From the cell containing the given text, extract its center point as [X, Y] coordinate. 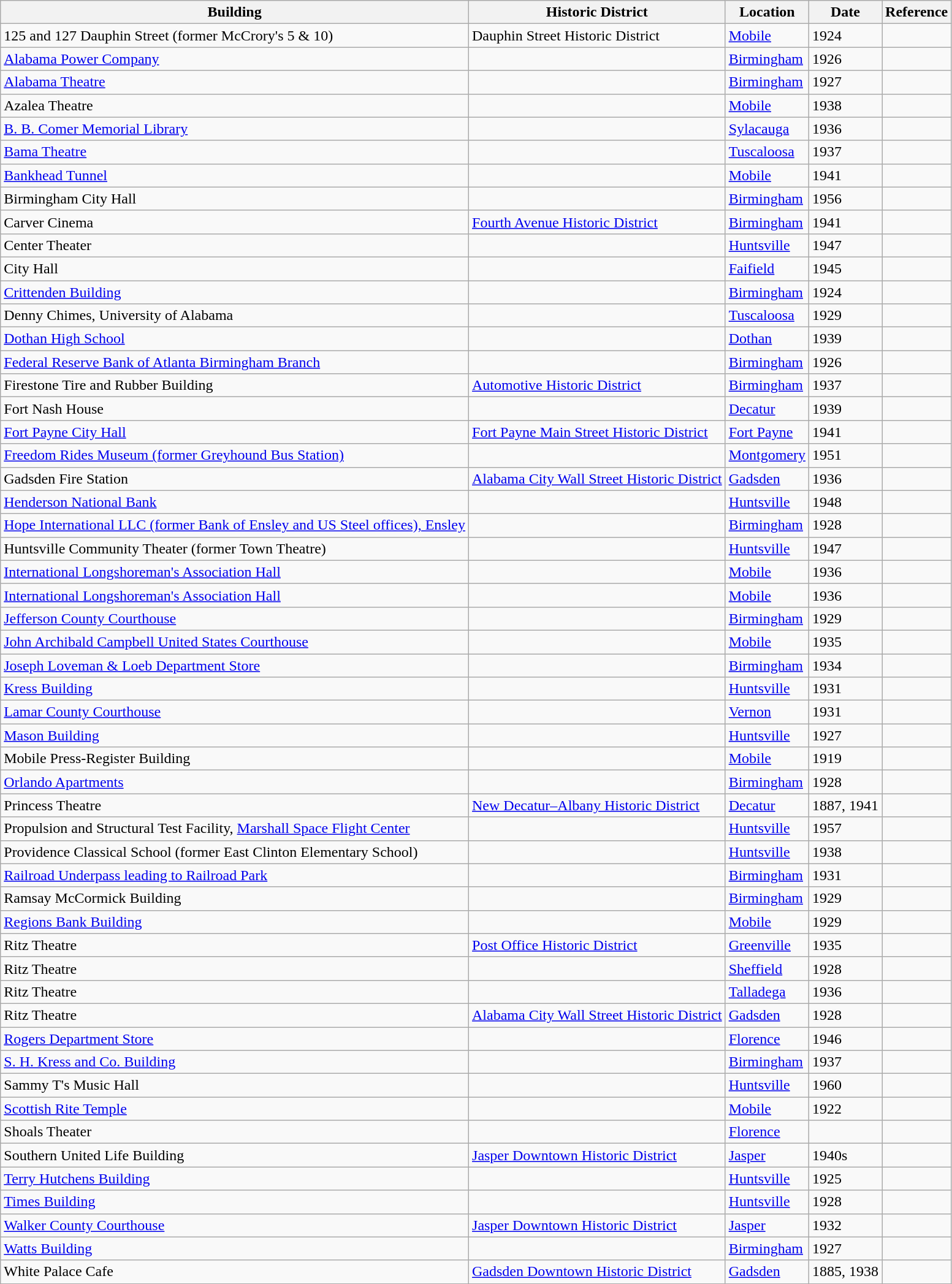
1887, 1941 [846, 805]
Sheffield [767, 968]
Fort Payne City Hall [235, 432]
1945 [846, 268]
1932 [846, 1225]
Montgomery [767, 455]
Faifield [767, 268]
Fourth Avenue Historic District [597, 222]
Location [767, 12]
B. B. Comer Memorial Library [235, 129]
Providence Classical School (former East Clinton Elementary School) [235, 852]
1948 [846, 502]
Dothan High School [235, 339]
Azalea Theatre [235, 105]
Automotive Historic District [597, 386]
Ramsay McCormick Building [235, 898]
Date [846, 12]
Birmingham City Hall [235, 199]
Center Theater [235, 245]
Orlando Apartments [235, 782]
Watts Building [235, 1248]
Hope International LLC (former Bank of Ensley and US Steel offices), Ensley [235, 525]
Lamar County Courthouse [235, 712]
1934 [846, 665]
Firestone Tire and Rubber Building [235, 386]
Sammy T's Music Hall [235, 1085]
Denny Chimes, University of Alabama [235, 316]
Rogers Department Store [235, 1039]
1940s [846, 1155]
Gadsden Downtown Historic District [597, 1272]
Scottish Rite Temple [235, 1109]
Vernon [767, 712]
Joseph Loveman & Loeb Department Store [235, 665]
Fort Nash House [235, 409]
City Hall [235, 268]
1956 [846, 199]
1960 [846, 1085]
Reference [917, 12]
Terry Hutchens Building [235, 1179]
Sylacauga [767, 129]
Carver Cinema [235, 222]
Kress Building [235, 689]
Bama Theatre [235, 152]
1885, 1938 [846, 1272]
Building [235, 12]
Dauphin Street Historic District [597, 36]
1957 [846, 829]
Freedom Rides Museum (former Greyhound Bus Station) [235, 455]
Times Building [235, 1202]
Talladega [767, 992]
Post Office Historic District [597, 945]
White Palace Cafe [235, 1272]
Alabama Theatre [235, 82]
Gadsden Fire Station [235, 479]
Mobile Press-Register Building [235, 759]
Princess Theatre [235, 805]
Bankhead Tunnel [235, 175]
Fort Payne Main Street Historic District [597, 432]
125 and 127 Dauphin Street (former McCrory's 5 & 10) [235, 36]
Jefferson County Courthouse [235, 618]
1946 [846, 1039]
Propulsion and Structural Test Facility, Marshall Space Flight Center [235, 829]
Fort Payne [767, 432]
Henderson National Bank [235, 502]
Mason Building [235, 735]
1919 [846, 759]
1922 [846, 1109]
Alabama Power Company [235, 59]
Dothan [767, 339]
Walker County Courthouse [235, 1225]
Crittenden Building [235, 292]
1951 [846, 455]
Greenville [767, 945]
Shoals Theater [235, 1132]
Federal Reserve Bank of Atlanta Birmingham Branch [235, 362]
Regions Bank Building [235, 922]
Southern United Life Building [235, 1155]
Historic District [597, 12]
John Archibald Campbell United States Courthouse [235, 642]
Huntsville Community Theater (former Town Theatre) [235, 549]
1925 [846, 1179]
Railroad Underpass leading to Railroad Park [235, 875]
New Decatur–Albany Historic District [597, 805]
S. H. Kress and Co. Building [235, 1062]
